Locate the cell with the specified text and output its (x, y) center coordinate. 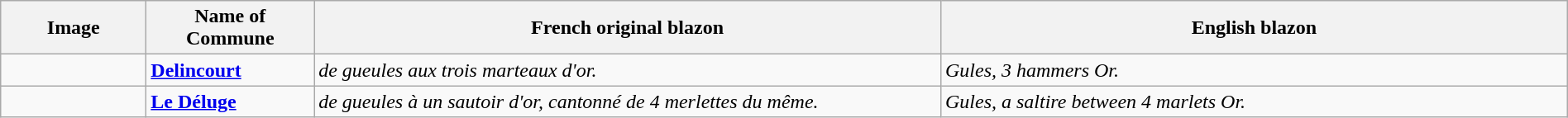
Image (74, 28)
Name of Commune (230, 28)
French original blazon (628, 28)
de gueules aux trois marteaux d'or. (628, 70)
Gules, 3 hammers Or. (1254, 70)
Gules, a saltire between 4 marlets Or. (1254, 101)
Delincourt (230, 70)
Le Déluge (230, 101)
English blazon (1254, 28)
de gueules à un sautoir d'or, cantonné de 4 merlettes du même. (628, 101)
